Locate the cell with the specified text and output its [X, Y] center coordinate. 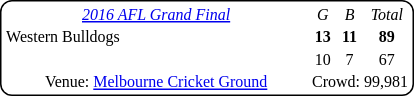
89 [386, 37]
11 [350, 37]
7 [350, 60]
Crowd: 99,981 [360, 82]
67 [386, 60]
B [350, 14]
10 [323, 60]
G [323, 14]
13 [323, 37]
Venue: Melbourne Cricket Ground [156, 82]
Western Bulldogs [156, 37]
2016 AFL Grand Final [156, 14]
Total [386, 14]
